Output the [X, Y] coordinate of the center of the cell containing the given text.  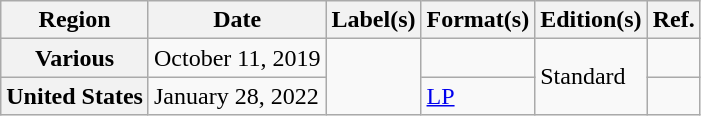
Ref. [674, 20]
Label(s) [374, 20]
Edition(s) [591, 20]
Various [75, 58]
United States [75, 96]
January 28, 2022 [236, 96]
Format(s) [478, 20]
Region [75, 20]
LP [478, 96]
Date [236, 20]
October 11, 2019 [236, 58]
Standard [591, 77]
